Return [X, Y] of the center of cell containing provided text 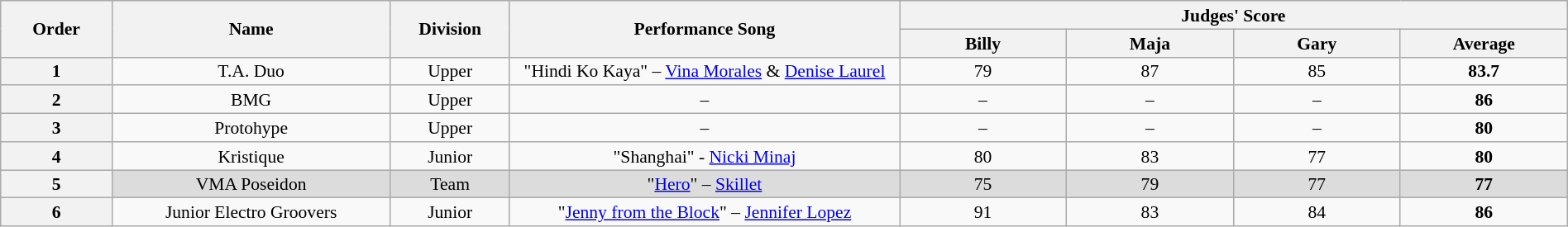
83.7 [1484, 71]
Gary [1317, 43]
3 [56, 128]
T.A. Duo [251, 71]
Junior Electro Groovers [251, 212]
87 [1150, 71]
Performance Song [705, 29]
75 [983, 184]
"Hindi Ko Kaya" – Vina Morales & Denise Laurel [705, 71]
Name [251, 29]
Division [450, 29]
Protohype [251, 128]
"Hero" – Skillet [705, 184]
1 [56, 71]
Average [1484, 43]
85 [1317, 71]
Kristique [251, 156]
BMG [251, 100]
Team [450, 184]
Maja [1150, 43]
5 [56, 184]
2 [56, 100]
84 [1317, 212]
"Jenny from the Block" – Jennifer Lopez [705, 212]
Order [56, 29]
"Shanghai" - Nicki Minaj [705, 156]
Billy [983, 43]
Judges' Score [1234, 15]
VMA Poseidon [251, 184]
91 [983, 212]
4 [56, 156]
6 [56, 212]
